Detect which cell encompasses the target text, then output its (X, Y) center coordinate. 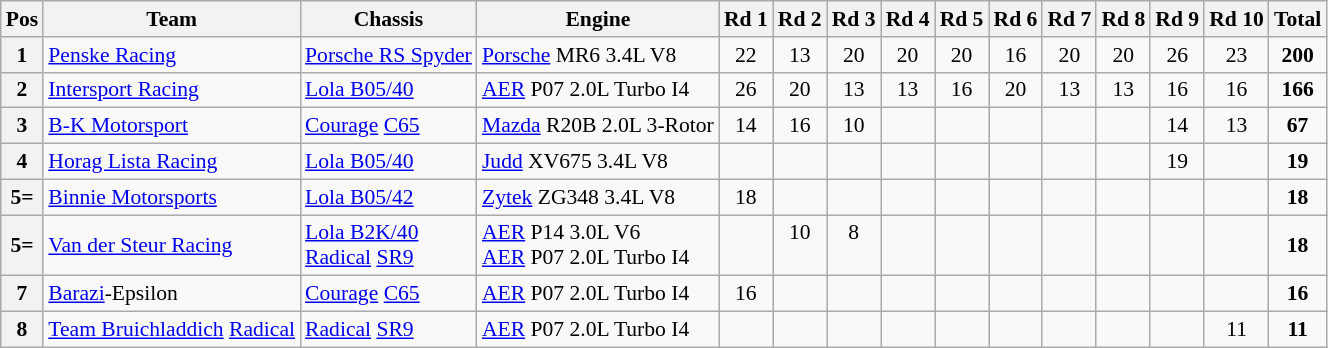
Penske Racing (172, 55)
Radical SR9 (388, 330)
1 (22, 55)
2 (22, 90)
Lola B05/42 (388, 197)
22 (746, 55)
Team (172, 19)
Pos (22, 19)
Team Bruichladdich Radical (172, 330)
B-K Motorsport (172, 126)
AER P14 3.0L V6AER P07 2.0L Turbo I4 (598, 246)
Rd 2 (800, 19)
166 (1298, 90)
Zytek ZG348 3.4L V8 (598, 197)
Rd 4 (908, 19)
Chassis (388, 19)
67 (1298, 126)
Porsche MR6 3.4L V8 (598, 55)
Rd 6 (1015, 19)
Barazi-Epsilon (172, 294)
Intersport Racing (172, 90)
Van der Steur Racing (172, 246)
Engine (598, 19)
Judd XV675 3.4L V8 (598, 162)
Rd 8 (1123, 19)
Rd 10 (1236, 19)
Rd 9 (1177, 19)
Horag Lista Racing (172, 162)
200 (1298, 55)
Rd 1 (746, 19)
4 (22, 162)
Binnie Motorsports (172, 197)
Lola B2K/40Radical SR9 (388, 246)
23 (1236, 55)
7 (22, 294)
3 (22, 126)
Rd 7 (1069, 19)
Mazda R20B 2.0L 3-Rotor (598, 126)
Rd 3 (854, 19)
Rd 5 (962, 19)
Total (1298, 19)
Porsche RS Spyder (388, 55)
